Pinpoint the cell where the given text exists, returning its [x, y] midpoint coordinate. 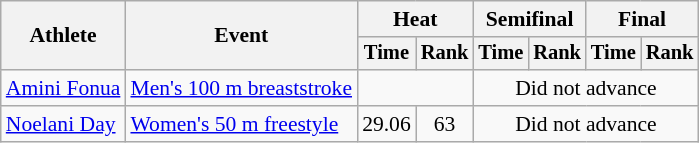
Final [642, 19]
29.06 [386, 124]
Noelani Day [64, 124]
Event [241, 36]
63 [445, 124]
Men's 100 m breaststroke [241, 88]
Amini Fonua [64, 88]
Women's 50 m freestyle [241, 124]
Semifinal [529, 19]
Athlete [64, 36]
Heat [415, 19]
